Provide the [X, Y] coordinate of the cell's center where the given text is located.  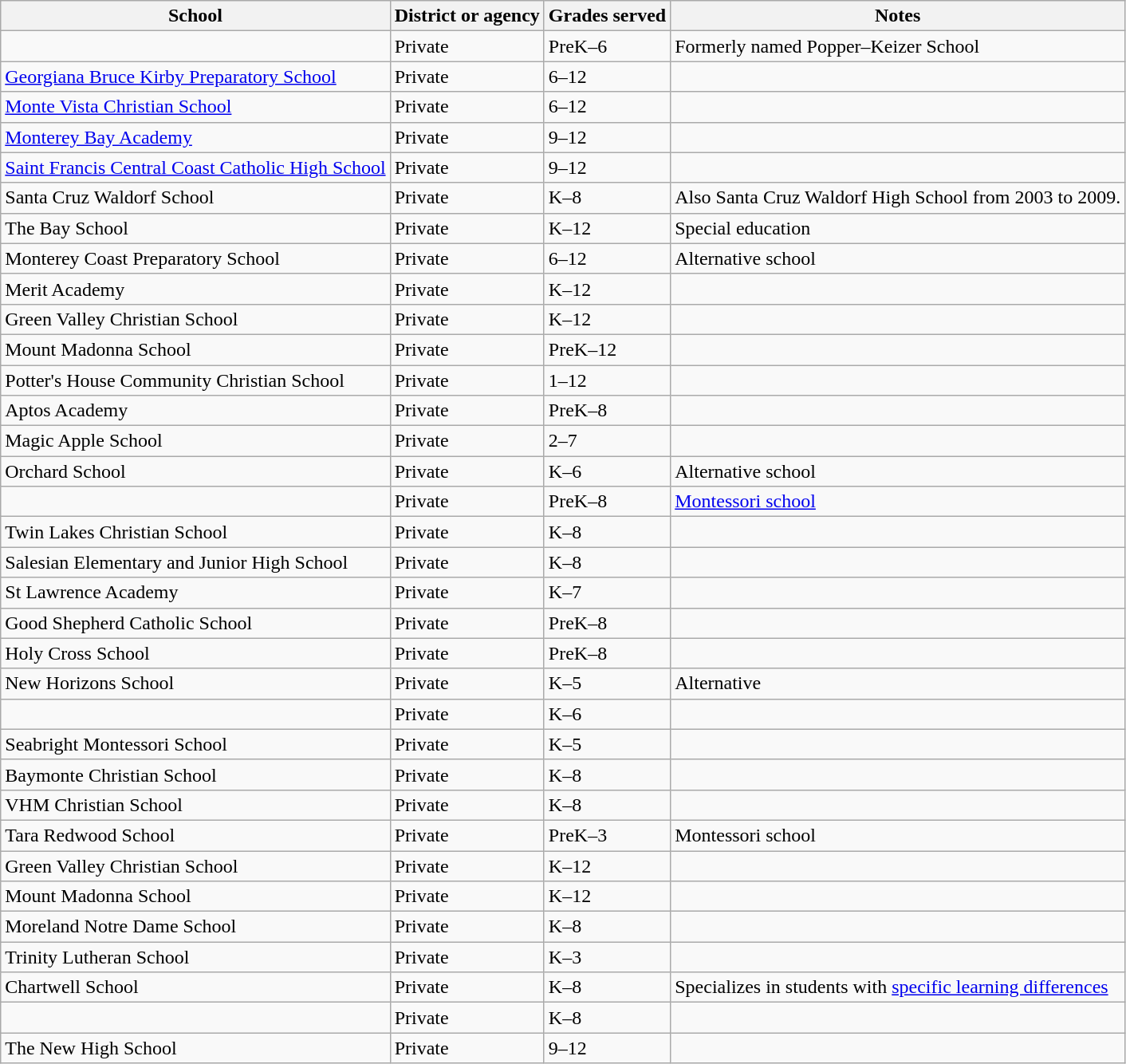
Holy Cross School [195, 653]
Grades served [607, 16]
Alternative [898, 684]
Seabright Montessori School [195, 744]
The New High School [195, 1048]
Monterey Coast Preparatory School [195, 258]
New Horizons School [195, 684]
Merit Academy [195, 289]
Good Shepherd Catholic School [195, 623]
St Lawrence Academy [195, 593]
Formerly named Popper–Keizer School [898, 46]
Santa Cruz Waldorf School [195, 198]
PreK–3 [607, 835]
Monterey Bay Academy [195, 137]
Monte Vista Christian School [195, 107]
VHM Christian School [195, 805]
Trinity Lutheran School [195, 957]
Saint Francis Central Coast Catholic High School [195, 167]
Specializes in students with specific learning differences [898, 987]
Potter's House Community Christian School [195, 380]
Baymonte Christian School [195, 774]
Moreland Notre Dame School [195, 927]
Magic Apple School [195, 441]
Chartwell School [195, 987]
PreK–6 [607, 46]
2–7 [607, 441]
Aptos Academy [195, 411]
K–7 [607, 593]
Notes [898, 16]
Twin Lakes Christian School [195, 532]
Georgiana Bruce Kirby Preparatory School [195, 77]
K–3 [607, 957]
Orchard School [195, 471]
1–12 [607, 380]
District or agency [467, 16]
School [195, 16]
Tara Redwood School [195, 835]
Also Santa Cruz Waldorf High School from 2003 to 2009. [898, 198]
Salesian Elementary and Junior High School [195, 562]
The Bay School [195, 228]
Special education [898, 228]
PreK–12 [607, 349]
